Return the [X, Y] coordinate for the center point of the cell that contains the specified text.  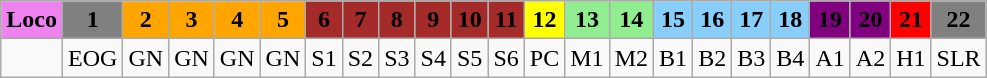
11 [506, 20]
15 [674, 20]
14 [631, 20]
S6 [506, 58]
S1 [324, 58]
S3 [397, 58]
EOG [92, 58]
A1 [830, 58]
B4 [790, 58]
9 [433, 20]
SLR [958, 58]
S2 [360, 58]
22 [958, 20]
19 [830, 20]
20 [870, 20]
17 [752, 20]
B2 [712, 58]
S4 [433, 58]
21 [911, 20]
13 [587, 20]
16 [712, 20]
M1 [587, 58]
B3 [752, 58]
2 [146, 20]
3 [192, 20]
Loco [32, 20]
6 [324, 20]
7 [360, 20]
M2 [631, 58]
A2 [870, 58]
4 [237, 20]
B1 [674, 58]
18 [790, 20]
5 [283, 20]
12 [544, 20]
1 [92, 20]
8 [397, 20]
S5 [469, 58]
10 [469, 20]
PC [544, 58]
H1 [911, 58]
